Determine the [x, y] coordinate at the center of the cell enclosing the given text.  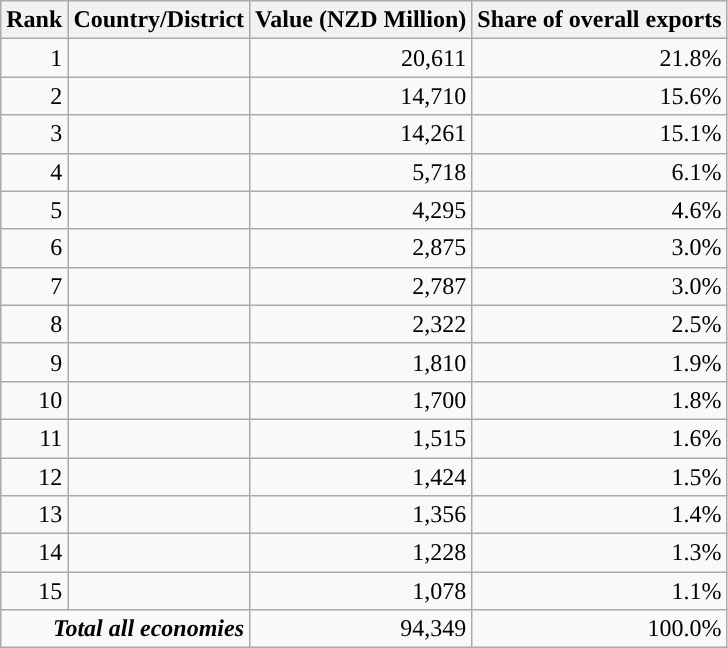
2.5% [600, 324]
Country/District [159, 20]
4 [34, 172]
1.6% [600, 438]
2,322 [361, 324]
Total all economies [126, 629]
6 [34, 248]
1.8% [600, 400]
100.0% [600, 629]
1 [34, 58]
5,718 [361, 172]
3 [34, 134]
9 [34, 362]
6.1% [600, 172]
15 [34, 591]
2,787 [361, 286]
10 [34, 400]
13 [34, 515]
15.1% [600, 134]
94,349 [361, 629]
Rank [34, 20]
Share of overall exports [600, 20]
5 [34, 210]
4,295 [361, 210]
2,875 [361, 248]
1.3% [600, 553]
11 [34, 438]
14,710 [361, 96]
14,261 [361, 134]
1,700 [361, 400]
1.5% [600, 477]
8 [34, 324]
1,356 [361, 515]
21.8% [600, 58]
1,810 [361, 362]
4.6% [600, 210]
12 [34, 477]
1,515 [361, 438]
15.6% [600, 96]
1.1% [600, 591]
20,611 [361, 58]
7 [34, 286]
1,228 [361, 553]
Value (NZD Million) [361, 20]
1.4% [600, 515]
1.9% [600, 362]
2 [34, 96]
14 [34, 553]
1,424 [361, 477]
1,078 [361, 591]
